Return the [x, y] coordinate for the center point of the cell that contains the specified text.  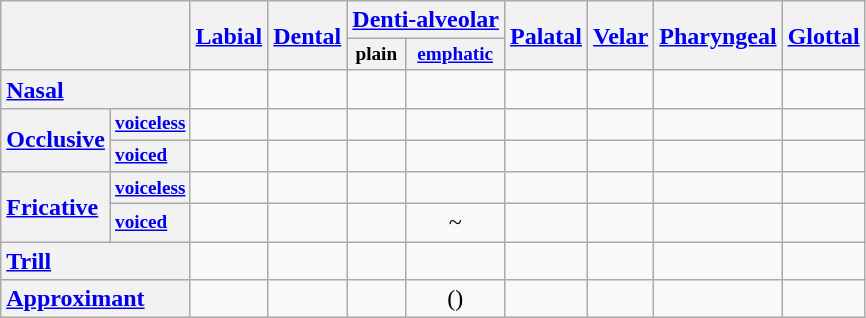
~ [456, 222]
Pharyngeal [718, 36]
Dental [308, 36]
Fricative [56, 207]
plain [376, 55]
Glottal [824, 36]
Labial [229, 36]
Palatal [546, 36]
emphatic [456, 55]
Approximant [96, 299]
() [456, 299]
Denti-alveolar [426, 20]
Occlusive [56, 140]
Velar [621, 36]
Trill [96, 261]
Nasal [96, 89]
